From the cell containing the given text, extract its center point as [X, Y] coordinate. 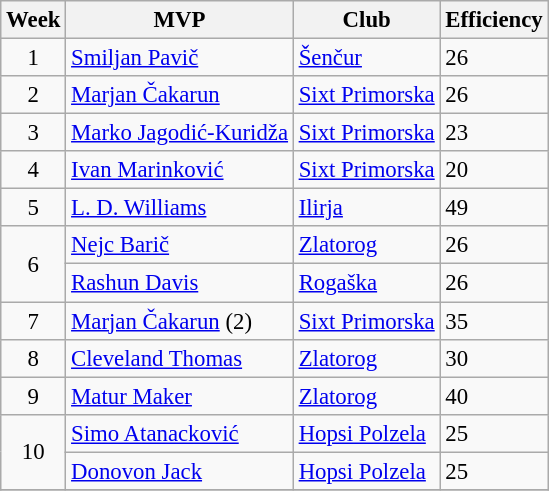
Rogaška [366, 283]
23 [494, 133]
40 [494, 396]
Donovon Jack [180, 471]
Efficiency [494, 20]
3 [34, 133]
2 [34, 95]
1 [34, 58]
Marjan Čakarun [180, 95]
Nejc Barič [180, 245]
4 [34, 170]
Marjan Čakarun (2) [180, 321]
10 [34, 452]
Šenčur [366, 58]
9 [34, 396]
Club [366, 20]
Ilirja [366, 208]
7 [34, 321]
Ivan Marinković [180, 170]
8 [34, 358]
Simo Atanacković [180, 433]
20 [494, 170]
30 [494, 358]
Cleveland Thomas [180, 358]
Week [34, 20]
Marko Jagodić-Kuridža [180, 133]
5 [34, 208]
35 [494, 321]
6 [34, 264]
MVP [180, 20]
Smiljan Pavič [180, 58]
L. D. Williams [180, 208]
Matur Maker [180, 396]
Rashun Davis [180, 283]
49 [494, 208]
